Return [X, Y] of the center of cell containing provided text 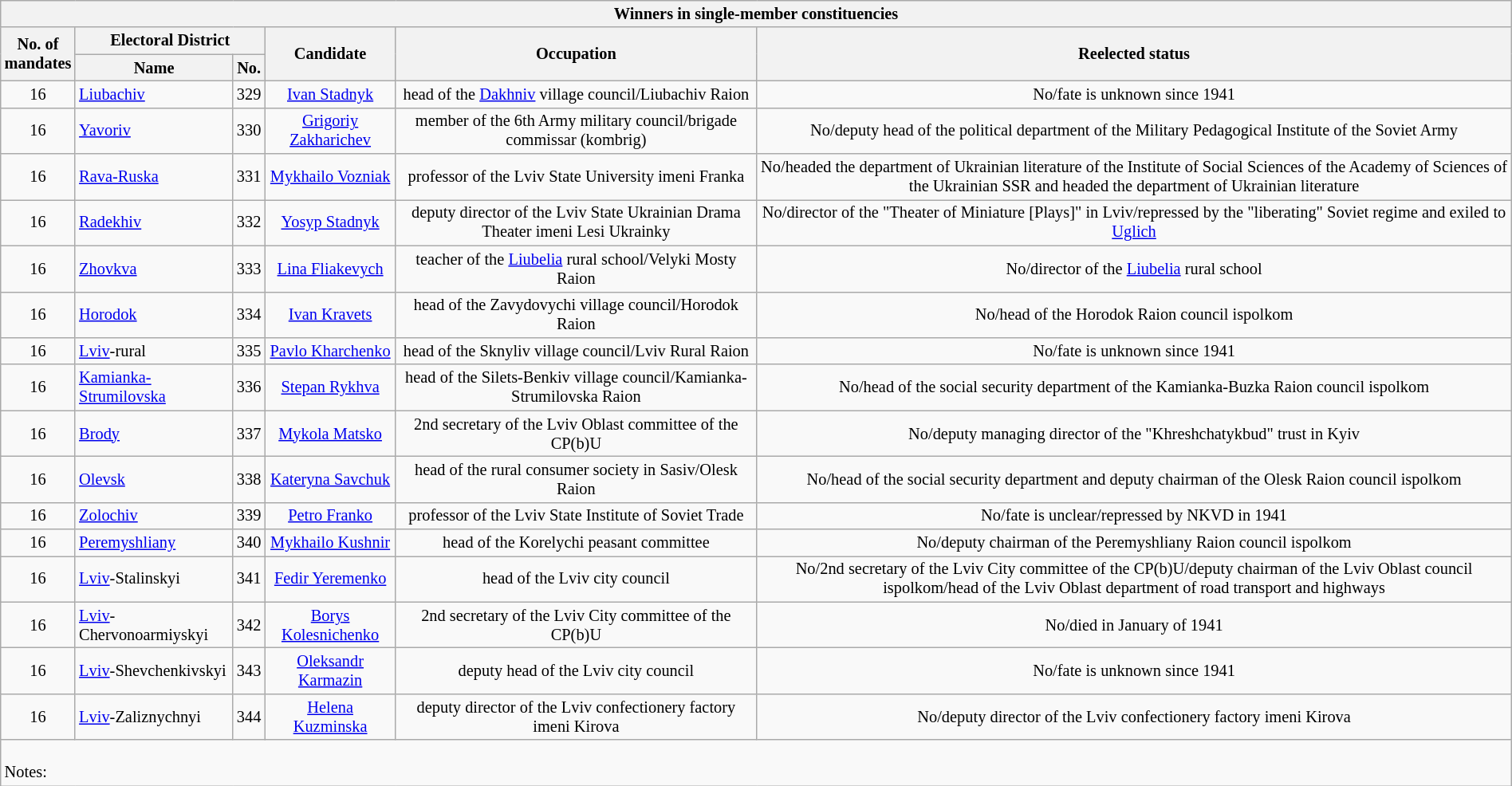
Rava-Ruska [154, 177]
Winners in single-member constituencies [756, 14]
Brody [154, 434]
335 [249, 351]
2nd secretary of the Lviv City committee of the CP(b)U [576, 625]
No/deputy chairman of the Peremyshliany Raion council ispolkom [1134, 543]
Lviv-Zaliznychnyi [154, 717]
deputy director of the Lviv confectionery factory imeni Kirova [576, 717]
Lina Fliakevych [330, 269]
344 [249, 717]
Occupation [576, 54]
No. of mandates [38, 54]
Grigoriy Zakharichev [330, 131]
deputy director of the Lviv State Ukrainian Drama Theater imeni Lesi Ukrainky [576, 222]
Oleksandr Karmazin [330, 670]
Petro Franko [330, 516]
Borys Kolesnichenko [330, 625]
339 [249, 516]
332 [249, 222]
head of the Zavydovychi village council/Horodok Raion [576, 315]
342 [249, 625]
Kateryna Savchuk [330, 479]
Liubachiv [154, 94]
2nd secretary of the Lviv Oblast committee of the CP(b)U [576, 434]
331 [249, 177]
teacher of the Liubelia rural school/Velyki Mosty Raion [576, 269]
Lviv-Chervonoarmiyskyi [154, 625]
professor of the Lviv State University imeni Franka [576, 177]
330 [249, 131]
Radekhiv [154, 222]
No/deputy managing director of the "Khreshchatykbud" trust in Kyiv [1134, 434]
Kamianka-Strumilovska [154, 387]
343 [249, 670]
No/head of the social security department and deputy chairman of the Olesk Raion council ispolkom [1134, 479]
338 [249, 479]
Reelected status [1134, 54]
Lviv-Shevchenkivskyi [154, 670]
No. [249, 68]
Ivan Stadnyk [330, 94]
Candidate [330, 54]
341 [249, 579]
Mykhailo Kushnir [330, 543]
Helena Kuzminska [330, 717]
head of the Korelychi peasant committee [576, 543]
No/deputy head of the political department of the Military Pedagogical Institute of the Soviet Army [1134, 131]
337 [249, 434]
No/head of the social security department of the Kamianka-Buzka Raion council ispolkom [1134, 387]
Notes: [756, 763]
Electoral District [170, 41]
334 [249, 315]
deputy head of the Lviv city council [576, 670]
head of the Sknyliv village council/Lviv Rural Raion [576, 351]
Olevsk [154, 479]
Zolochiv [154, 516]
Name [154, 68]
No/died in January of 1941 [1134, 625]
340 [249, 543]
head of the rural consumer society in Sasiv/Olesk Raion [576, 479]
No/deputy director of the Lviv confectionery factory imeni Kirova [1134, 717]
head of the Silets-Benkiv village council/Kamianka-Strumilovska Raion [576, 387]
Yosyp Stadnyk [330, 222]
professor of the Lviv State Institute of Soviet Trade [576, 516]
Ivan Kravets [330, 315]
head of the Dakhniv village council/Liubachiv Raion [576, 94]
Pavlo Kharchenko [330, 351]
No/director of the Liubelia rural school [1134, 269]
Horodok [154, 315]
Lviv-rural [154, 351]
Fedir Yeremenko [330, 579]
Lviv-Stalinskyi [154, 579]
Peremyshliany [154, 543]
No/head of the Horodok Raion council ispolkom [1134, 315]
Yavoriv [154, 131]
Stepan Rykhva [330, 387]
No/fate is unclear/repressed by NKVD in 1941 [1134, 516]
Mykola Matsko [330, 434]
head of the Lviv city council [576, 579]
329 [249, 94]
Zhovkva [154, 269]
Mykhailo Vozniak [330, 177]
No/director of the "Theater of Miniature [Plays]" in Lviv/repressed by the "liberating" Soviet regime and exiled to Uglich [1134, 222]
member of the 6th Army military council/brigade commissar (kombrig) [576, 131]
336 [249, 387]
333 [249, 269]
